Return the (X, Y) coordinate for the center point of the cell that contains the specified text.  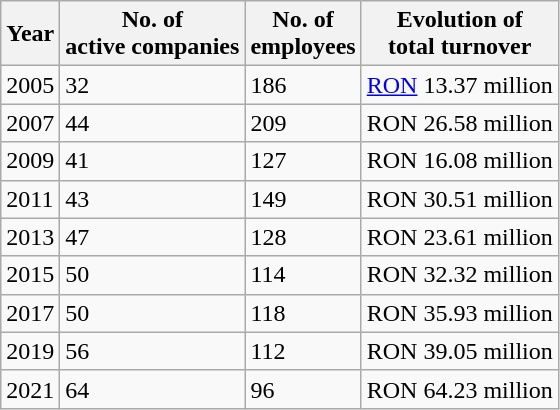
118 (303, 313)
RON 32.32 million (460, 275)
Evolution oftotal turnover (460, 34)
32 (152, 85)
96 (303, 389)
2005 (30, 85)
41 (152, 161)
2013 (30, 237)
47 (152, 237)
2007 (30, 123)
44 (152, 123)
2019 (30, 351)
64 (152, 389)
2015 (30, 275)
2011 (30, 199)
RON 26.58 million (460, 123)
No. ofactive companies (152, 34)
112 (303, 351)
56 (152, 351)
RON 64.23 million (460, 389)
114 (303, 275)
128 (303, 237)
2021 (30, 389)
2009 (30, 161)
149 (303, 199)
Year (30, 34)
RON 39.05 million (460, 351)
127 (303, 161)
RON 30.51 million (460, 199)
186 (303, 85)
2017 (30, 313)
RON 13.37 million (460, 85)
No. ofemployees (303, 34)
RON 23.61 million (460, 237)
RON 16.08 million (460, 161)
209 (303, 123)
RON 35.93 million (460, 313)
43 (152, 199)
